Extract the [X, Y] coordinate from the center of the cell holding the provided text.  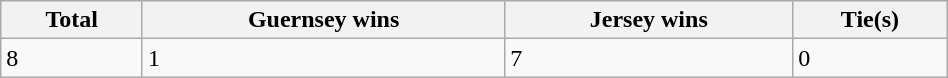
Jersey wins [649, 20]
8 [72, 58]
Guernsey wins [323, 20]
0 [870, 58]
1 [323, 58]
7 [649, 58]
Total [72, 20]
Tie(s) [870, 20]
